Pinpoint the cell where the given text exists, returning its (x, y) midpoint coordinate. 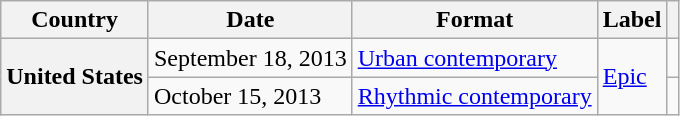
September 18, 2013 (250, 58)
Epic (632, 77)
Format (474, 20)
United States (75, 77)
October 15, 2013 (250, 96)
Label (632, 20)
Rhythmic contemporary (474, 96)
Country (75, 20)
Urban contemporary (474, 58)
Date (250, 20)
